Pinpoint the cell where the given text exists, returning its [x, y] midpoint coordinate. 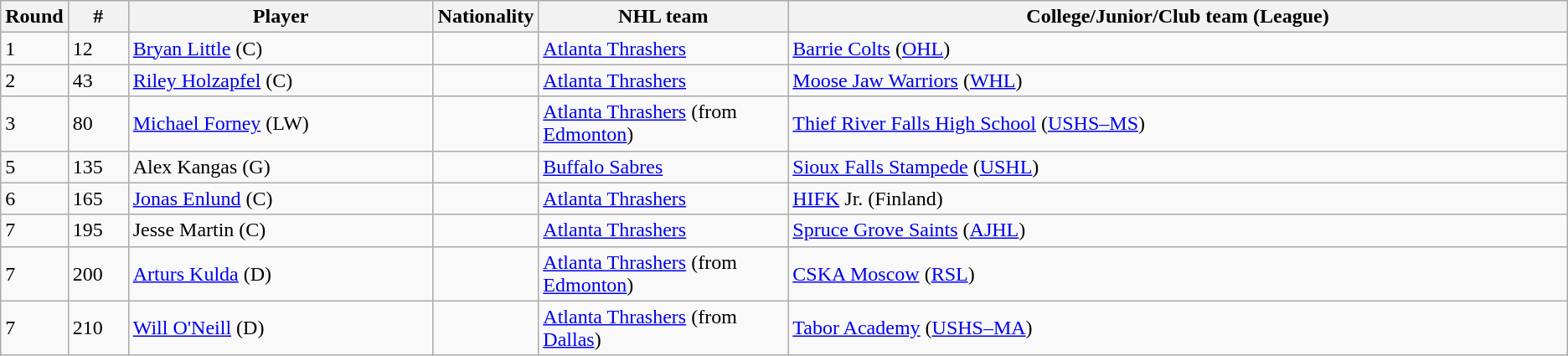
165 [98, 199]
Riley Holzapfel (C) [281, 80]
6 [34, 199]
3 [34, 124]
Round [34, 17]
195 [98, 230]
College/Junior/Club team (League) [1178, 17]
Thief River Falls High School (USHS–MS) [1178, 124]
HIFK Jr. (Finland) [1178, 199]
Will O'Neill (D) [281, 328]
12 [98, 49]
5 [34, 167]
Jesse Martin (C) [281, 230]
Spruce Grove Saints (AJHL) [1178, 230]
Bryan Little (C) [281, 49]
CSKA Moscow (RSL) [1178, 273]
80 [98, 124]
Alex Kangas (G) [281, 167]
Atlanta Thrashers (from Dallas) [663, 328]
# [98, 17]
Michael Forney (LW) [281, 124]
Jonas Enlund (C) [281, 199]
200 [98, 273]
2 [34, 80]
1 [34, 49]
Nationality [486, 17]
210 [98, 328]
43 [98, 80]
Moose Jaw Warriors (WHL) [1178, 80]
Tabor Academy (USHS–MA) [1178, 328]
Barrie Colts (OHL) [1178, 49]
Player [281, 17]
NHL team [663, 17]
135 [98, 167]
Sioux Falls Stampede (USHL) [1178, 167]
Arturs Kulda (D) [281, 273]
Buffalo Sabres [663, 167]
